Detect which cell encompasses the target text, then output its [X, Y] center coordinate. 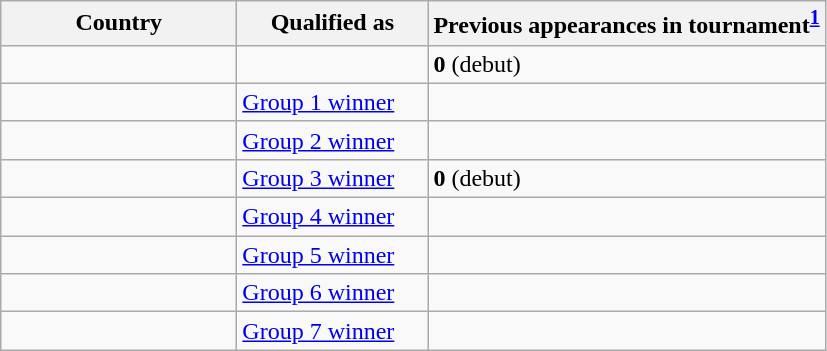
Group 1 winner [332, 102]
Previous appearances in tournament1 [626, 24]
Group 6 winner [332, 293]
Group 5 winner [332, 255]
Group 2 winner [332, 140]
Group 7 winner [332, 331]
Group 4 winner [332, 217]
Qualified as [332, 24]
Country [119, 24]
Group 3 winner [332, 178]
